Scan for the cell matching the given text and deliver its [x, y] coordinate at center. 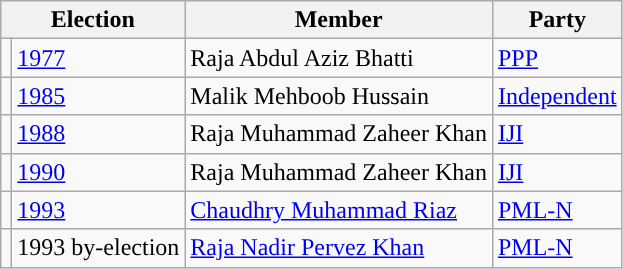
PPP [557, 58]
Election [93, 20]
1985 [98, 96]
1977 [98, 58]
1993 [98, 210]
Raja Nadir Pervez Khan [339, 248]
Member [339, 20]
Chaudhry Muhammad Riaz [339, 210]
Malik Mehboob Hussain [339, 96]
Raja Abdul Aziz Bhatti [339, 58]
1990 [98, 172]
Independent [557, 96]
1988 [98, 134]
1993 by-election [98, 248]
Party [557, 20]
